For the text-containing cell, return its midpoint in (x, y) coordinate format. 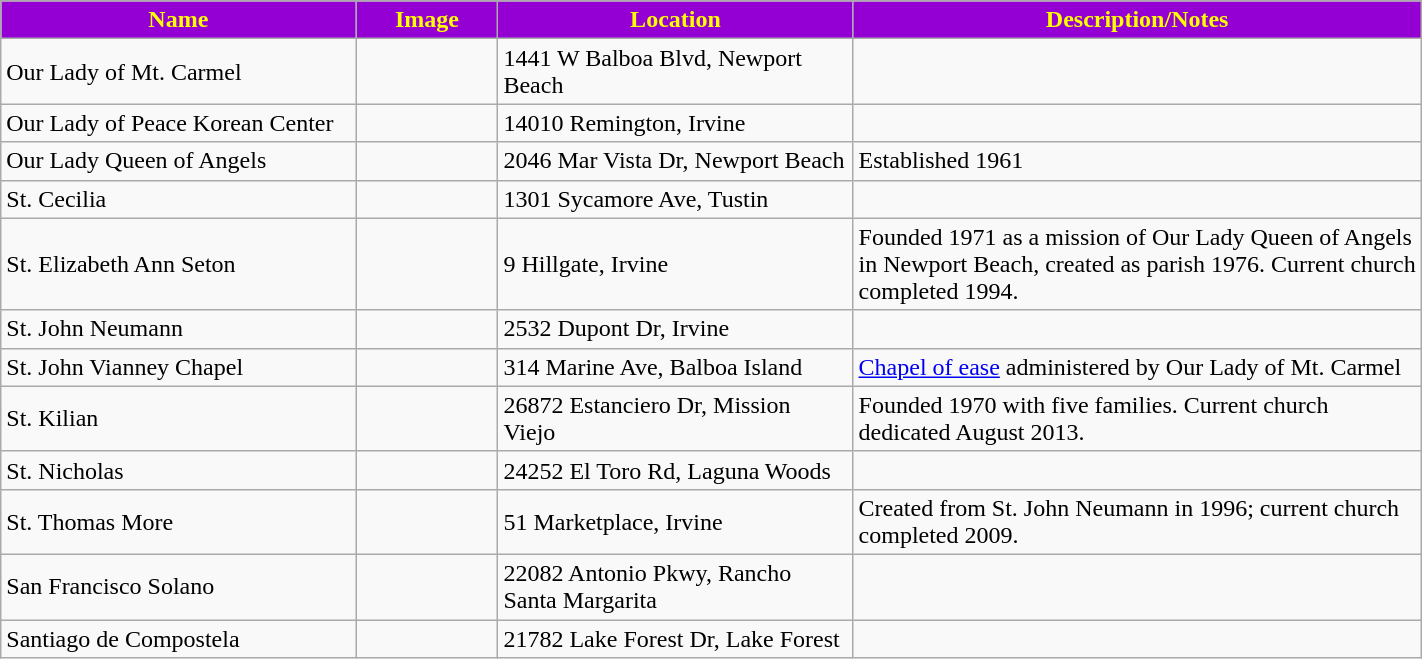
St. Cecilia (178, 199)
Founded 1970 with five families. Current church dedicated August 2013. (1137, 418)
Established 1961 (1137, 161)
Location (676, 20)
San Francisco Solano (178, 586)
St. Nicholas (178, 470)
Founded 1971 as a mission of Our Lady Queen of Angels in Newport Beach, created as parish 1976. Current church completed 1994. (1137, 264)
14010 Remington, Irvine (676, 123)
2046 Mar Vista Dr, Newport Beach (676, 161)
51 Marketplace, Irvine (676, 522)
Our Lady of Peace Korean Center (178, 123)
314 Marine Ave, Balboa Island (676, 367)
22082 Antonio Pkwy, Rancho Santa Margarita (676, 586)
24252 El Toro Rd, Laguna Woods (676, 470)
Created from St. John Neumann in 1996; current church completed 2009. (1137, 522)
St. Kilian (178, 418)
Name (178, 20)
1441 W Balboa Blvd, Newport Beach (676, 72)
St. John Neumann (178, 329)
St. Elizabeth Ann Seton (178, 264)
1301 Sycamore Ave, Tustin (676, 199)
Our Lady Queen of Angels (178, 161)
Santiago de Compostela (178, 639)
St. John Vianney Chapel (178, 367)
Our Lady of Mt. Carmel (178, 72)
Description/Notes (1137, 20)
St. Thomas More (178, 522)
Chapel of ease administered by Our Lady of Mt. Carmel (1137, 367)
Image (427, 20)
9 Hillgate, Irvine (676, 264)
21782 Lake Forest Dr, Lake Forest (676, 639)
2532 Dupont Dr, Irvine (676, 329)
26872 Estanciero Dr, Mission Viejo (676, 418)
